Detect which cell encompasses the target text, then output its (X, Y) center coordinate. 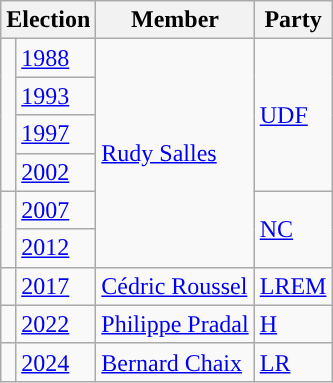
LR (293, 362)
NC (293, 229)
2024 (56, 362)
Philippe Pradal (175, 324)
Election (48, 20)
Member (175, 20)
LREM (293, 286)
H (293, 324)
2022 (56, 324)
2017 (56, 286)
1993 (56, 96)
Bernard Chaix (175, 362)
Cédric Roussel (175, 286)
Party (293, 20)
Rudy Salles (175, 153)
2007 (56, 210)
2012 (56, 248)
1988 (56, 58)
UDF (293, 115)
1997 (56, 134)
2002 (56, 172)
